Return [X, Y] of the center of cell containing provided text 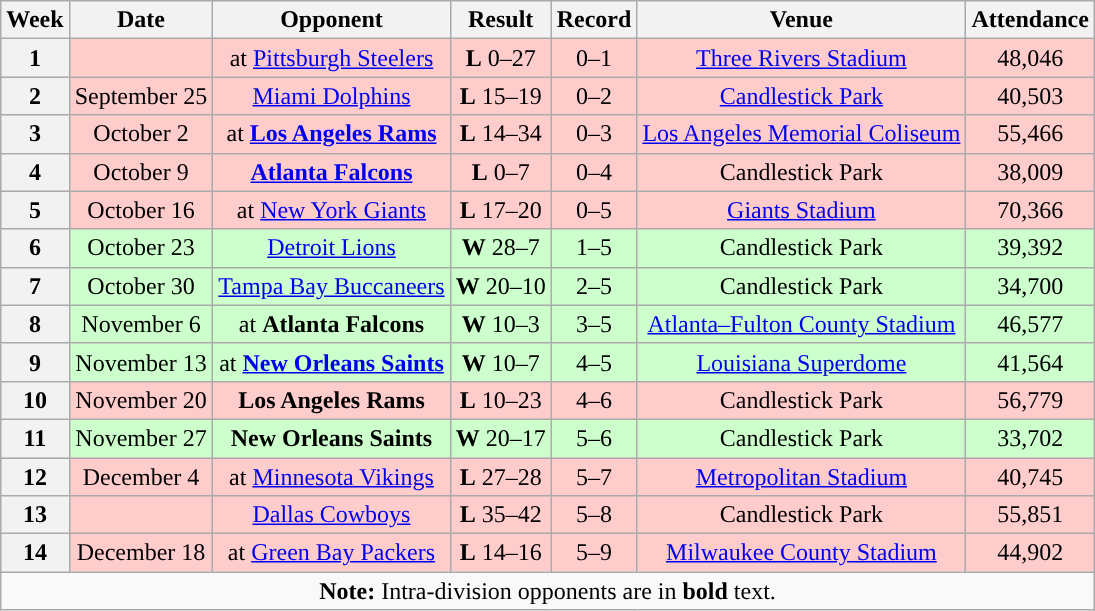
48,046 [1030, 58]
at Minnesota Vikings [332, 477]
November 13 [141, 362]
Attendance [1030, 20]
5–8 [594, 515]
13 [35, 515]
W 10–3 [500, 324]
8 [35, 324]
New Orleans Saints [332, 438]
November 6 [141, 324]
0–1 [594, 58]
70,366 [1030, 210]
7 [35, 286]
Tampa Bay Buccaneers [332, 286]
L 27–28 [500, 477]
at New York Giants [332, 210]
November 20 [141, 400]
November 27 [141, 438]
4 [35, 172]
2–5 [594, 286]
L 10–23 [500, 400]
55,466 [1030, 134]
56,779 [1030, 400]
5–9 [594, 553]
Three Rivers Stadium [802, 58]
10 [35, 400]
W 28–7 [500, 248]
12 [35, 477]
Date [141, 20]
2 [35, 96]
Week [35, 20]
Detroit Lions [332, 248]
0–5 [594, 210]
39,392 [1030, 248]
L 14–16 [500, 553]
Atlanta Falcons [332, 172]
W 20–10 [500, 286]
Los Angeles Rams [332, 400]
Metropolitan Stadium [802, 477]
38,009 [1030, 172]
W 10–7 [500, 362]
at Los Angeles Rams [332, 134]
33,702 [1030, 438]
Giants Stadium [802, 210]
41,564 [1030, 362]
L 0–7 [500, 172]
Result [500, 20]
55,851 [1030, 515]
October 9 [141, 172]
December 4 [141, 477]
October 30 [141, 286]
1 [35, 58]
Milwaukee County Stadium [802, 553]
Miami Dolphins [332, 96]
5–6 [594, 438]
L 15–19 [500, 96]
9 [35, 362]
December 18 [141, 553]
Los Angeles Memorial Coliseum [802, 134]
L 17–20 [500, 210]
40,503 [1030, 96]
46,577 [1030, 324]
Venue [802, 20]
11 [35, 438]
Louisiana Superdome [802, 362]
W 20–17 [500, 438]
October 23 [141, 248]
4–5 [594, 362]
40,745 [1030, 477]
L 35–42 [500, 515]
34,700 [1030, 286]
October 2 [141, 134]
Opponent [332, 20]
Atlanta–Fulton County Stadium [802, 324]
4–6 [594, 400]
3 [35, 134]
September 25 [141, 96]
1–5 [594, 248]
5–7 [594, 477]
5 [35, 210]
6 [35, 248]
at Pittsburgh Steelers [332, 58]
Note: Intra-division opponents are in bold text. [548, 591]
0–4 [594, 172]
0–3 [594, 134]
0–2 [594, 96]
at New Orleans Saints [332, 362]
October 16 [141, 210]
Dallas Cowboys [332, 515]
L 0–27 [500, 58]
Record [594, 20]
L 14–34 [500, 134]
14 [35, 553]
3–5 [594, 324]
at Green Bay Packers [332, 553]
44,902 [1030, 553]
at Atlanta Falcons [332, 324]
